Provide the (x, y) coordinate of the cell's center where the given text is located.  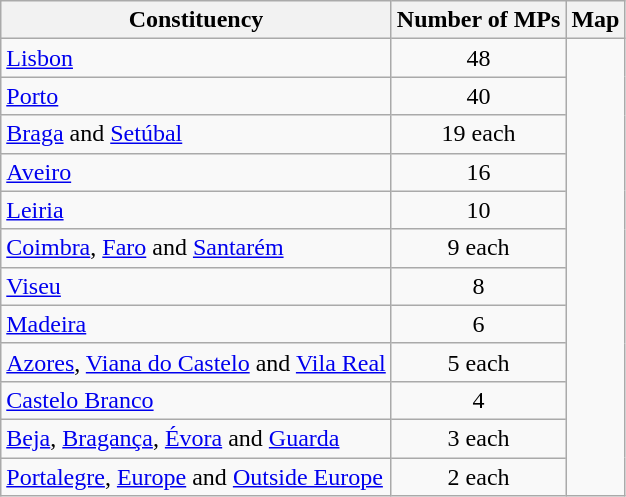
Map (596, 20)
Castelo Branco (196, 400)
5 each (478, 362)
40 (478, 96)
Braga and Setúbal (196, 134)
10 (478, 210)
19 each (478, 134)
Leiria (196, 210)
6 (478, 324)
16 (478, 172)
Viseu (196, 286)
9 each (478, 248)
Constituency (196, 20)
Coimbra, Faro and Santarém (196, 248)
Portalegre, Europe and Outside Europe (196, 477)
2 each (478, 477)
Madeira (196, 324)
8 (478, 286)
Aveiro (196, 172)
Lisbon (196, 58)
Porto (196, 96)
4 (478, 400)
Beja, Bragança, Évora and Guarda (196, 438)
48 (478, 58)
Azores, Viana do Castelo and Vila Real (196, 362)
Number of MPs (478, 20)
3 each (478, 438)
